Scan for the cell matching the given text and deliver its (x, y) coordinate at center. 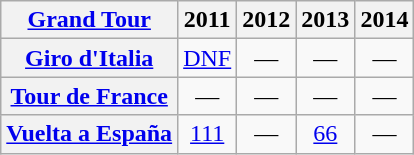
111 (208, 134)
2013 (326, 20)
2012 (266, 20)
2011 (208, 20)
66 (326, 134)
2014 (384, 20)
Vuelta a España (90, 134)
Giro d'Italia (90, 58)
Tour de France (90, 96)
Grand Tour (90, 20)
DNF (208, 58)
